Return the [X, Y] coordinate for the center point of the cell that contains the specified text.  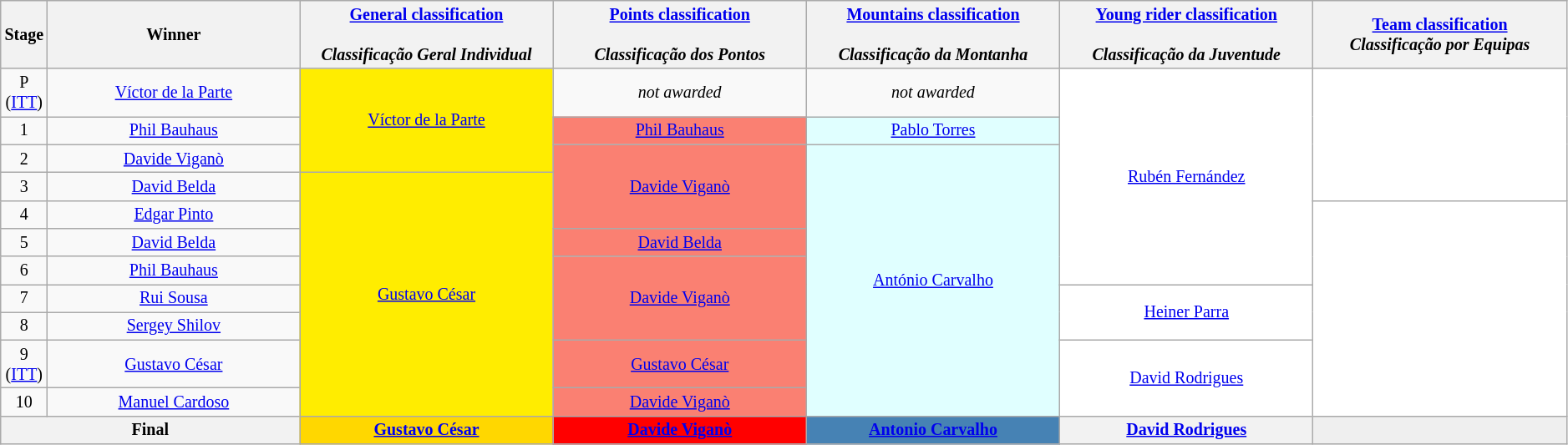
Rubén Fernández [1186, 177]
Rui Sousa [174, 299]
5 [24, 242]
P (ITT) [24, 94]
General classificationClassificação Geral Individual [426, 35]
9 (ITT) [24, 364]
Team classificationClassificação por Equipas [1440, 35]
Points classificationClassificação dos Pontos [680, 35]
António Carvalho [932, 281]
Stage [24, 35]
Mountains classificationClassificação da Montanha [932, 35]
2 [24, 159]
7 [24, 299]
10 [24, 402]
Final [150, 431]
Edgar Pinto [174, 214]
Sergey Shilov [174, 326]
1 [24, 130]
6 [24, 271]
Heiner Parra [1186, 312]
8 [24, 326]
Manuel Cardoso [174, 402]
4 [24, 214]
3 [24, 187]
Pablo Torres [932, 130]
Winner [174, 35]
Antonio Carvalho [932, 431]
Young rider classificationClassificação da Juventude [1186, 35]
